Detect which cell encompasses the target text, then output its [x, y] center coordinate. 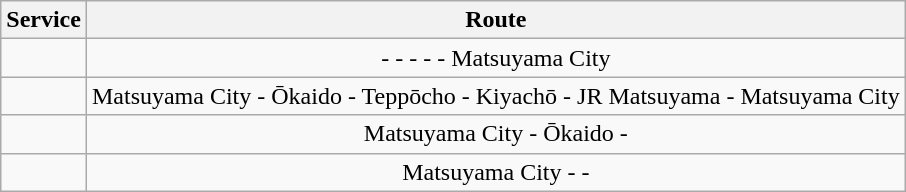
Service [44, 20]
- - - - - Matsuyama City [496, 58]
Matsuyama City - - [496, 172]
Route [496, 20]
Matsuyama City - Ōkaido - [496, 134]
Matsuyama City - Ōkaido - Teppōcho - Kiyachō - JR Matsuyama - Matsuyama City [496, 96]
